Search for the cell housing the specified text and yield its [X, Y] center coordinate. 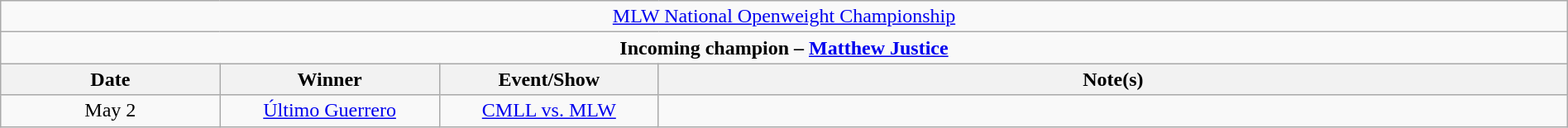
MLW National Openweight Championship [784, 17]
Último Guerrero [329, 111]
Note(s) [1113, 79]
Incoming champion – Matthew Justice [784, 48]
May 2 [111, 111]
Event/Show [549, 79]
Date [111, 79]
Winner [329, 79]
CMLL vs. MLW [549, 111]
